Capture the cell that displays the provided text and extract its [X, Y] central coordinate. 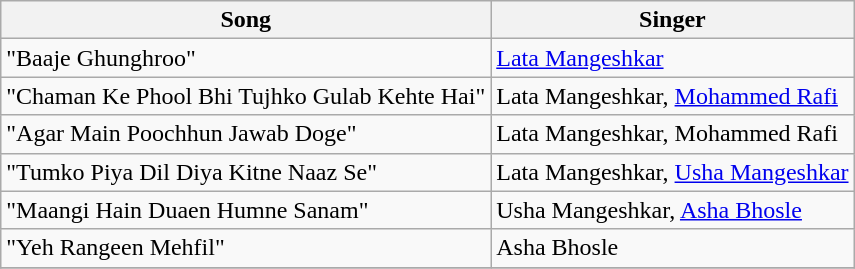
Singer [672, 20]
"Maangi Hain Duaen Humne Sanam" [246, 210]
Asha Bhosle [672, 248]
"Tumko Piya Dil Diya Kitne Naaz Se" [246, 172]
"Yeh Rangeen Mehfil" [246, 248]
Lata Mangeshkar, Usha Mangeshkar [672, 172]
"Baaje Ghunghroo" [246, 58]
"Agar Main Poochhun Jawab Doge" [246, 134]
Usha Mangeshkar, Asha Bhosle [672, 210]
Lata Mangeshkar [672, 58]
Song [246, 20]
"Chaman Ke Phool Bhi Tujhko Gulab Kehte Hai" [246, 96]
